For the text-containing cell, return its midpoint in (x, y) coordinate format. 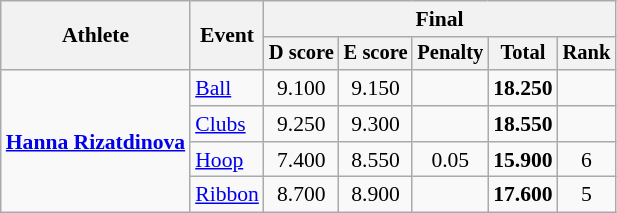
5 (587, 195)
Hoop (227, 160)
Total (522, 54)
Ball (227, 88)
Final (440, 19)
D score (302, 54)
18.550 (522, 124)
0.05 (450, 160)
9.150 (376, 88)
6 (587, 160)
17.600 (522, 195)
9.300 (376, 124)
9.250 (302, 124)
Rank (587, 54)
7.400 (302, 160)
Ribbon (227, 195)
8.550 (376, 160)
Event (227, 36)
9.100 (302, 88)
Penalty (450, 54)
8.700 (302, 195)
18.250 (522, 88)
Hanna Rizatdinova (96, 141)
Clubs (227, 124)
15.900 (522, 160)
8.900 (376, 195)
E score (376, 54)
Athlete (96, 36)
